Extract the [x, y] coordinate from the center of the cell holding the provided text.  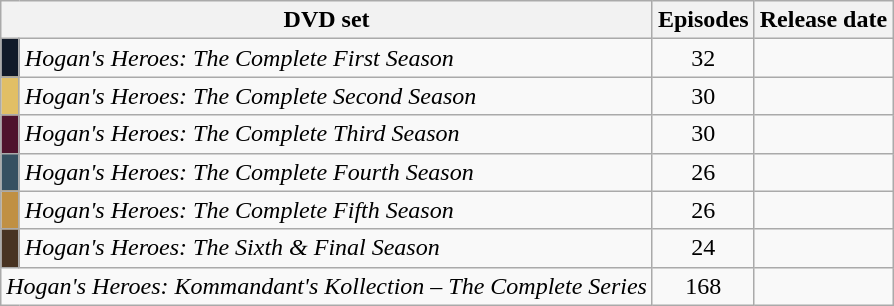
Hogan's Heroes: The Complete Second Season [336, 96]
Hogan's Heroes: The Complete Fourth Season [336, 172]
168 [703, 286]
Episodes [703, 20]
Hogan's Heroes: The Complete First Season [336, 58]
24 [703, 248]
32 [703, 58]
DVD set [327, 20]
Release date [823, 20]
Hogan's Heroes: The Complete Fifth Season [336, 210]
Hogan's Heroes: The Complete Third Season [336, 134]
Hogan's Heroes: The Sixth & Final Season [336, 248]
Hogan's Heroes: Kommandant's Kollection – The Complete Series [327, 286]
